Pinpoint the cell where the given text exists, returning its [x, y] midpoint coordinate. 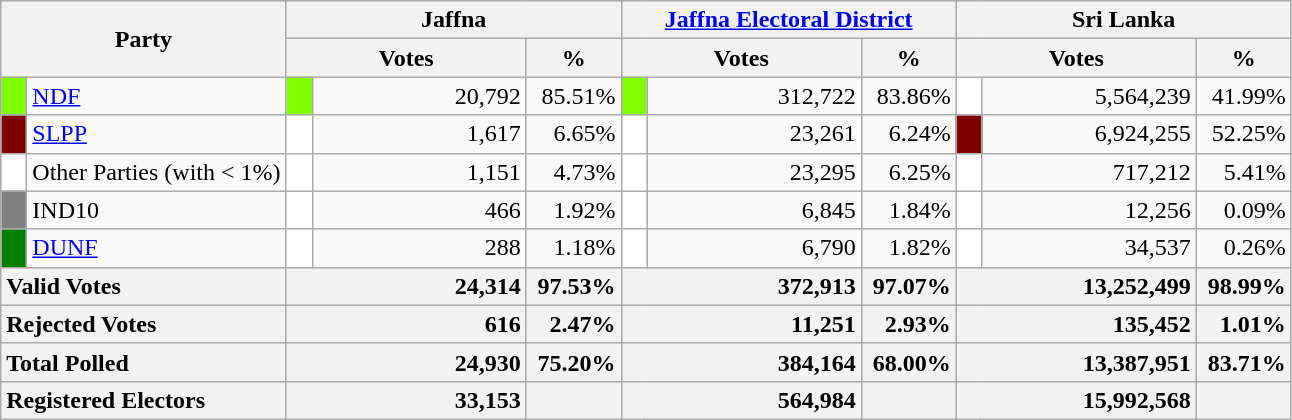
5.41% [1244, 172]
5,564,239 [1089, 96]
6,845 [754, 210]
68.00% [908, 362]
6,924,255 [1089, 134]
98.99% [1244, 286]
1.01% [1244, 324]
23,261 [754, 134]
NDF [156, 96]
75.20% [574, 362]
135,452 [1076, 324]
DUNF [156, 248]
52.25% [1244, 134]
Total Polled [144, 362]
288 [419, 248]
12,256 [1089, 210]
Jaffna Electoral District [788, 20]
23,295 [754, 172]
15,992,568 [1076, 400]
34,537 [1089, 248]
97.53% [574, 286]
616 [406, 324]
1.84% [908, 210]
0.09% [1244, 210]
Jaffna [454, 20]
384,164 [741, 362]
2.93% [908, 324]
20,792 [419, 96]
1.82% [908, 248]
13,252,499 [1076, 286]
Valid Votes [144, 286]
Sri Lanka [1124, 20]
Party [144, 39]
6.25% [908, 172]
83.86% [908, 96]
1.18% [574, 248]
97.07% [908, 286]
83.71% [1244, 362]
41.99% [1244, 96]
6.24% [908, 134]
85.51% [574, 96]
1,617 [419, 134]
2.47% [574, 324]
6,790 [754, 248]
1,151 [419, 172]
0.26% [1244, 248]
24,314 [406, 286]
Registered Electors [144, 400]
6.65% [574, 134]
Rejected Votes [144, 324]
466 [419, 210]
24,930 [406, 362]
Other Parties (with < 1%) [156, 172]
717,212 [1089, 172]
33,153 [406, 400]
13,387,951 [1076, 362]
SLPP [156, 134]
372,913 [741, 286]
4.73% [574, 172]
1.92% [574, 210]
564,984 [741, 400]
312,722 [754, 96]
11,251 [741, 324]
IND10 [156, 210]
